From the cell containing the given text, extract its center point as (X, Y) coordinate. 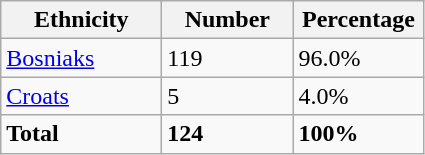
Total (82, 134)
100% (358, 134)
Ethnicity (82, 20)
4.0% (358, 96)
119 (228, 58)
96.0% (358, 58)
Croats (82, 96)
Bosniaks (82, 58)
Percentage (358, 20)
5 (228, 96)
Number (228, 20)
124 (228, 134)
